Capture the cell that displays the provided text and extract its [X, Y] central coordinate. 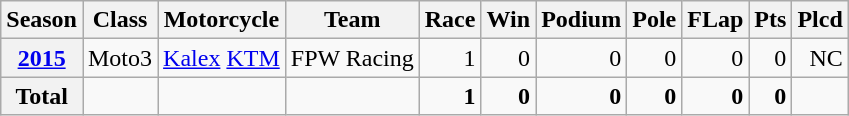
Total [42, 96]
Class [120, 20]
NC [820, 58]
2015 [42, 58]
Race [450, 20]
Pole [654, 20]
FPW Racing [352, 58]
Motorcycle [222, 20]
Moto3 [120, 58]
Season [42, 20]
Win [508, 20]
FLap [716, 20]
Kalex KTM [222, 58]
Plcd [820, 20]
Team [352, 20]
Pts [770, 20]
Podium [582, 20]
